Identify which cell holds the provided text, then report its (x, y) central coordinate. 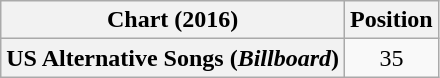
Chart (2016) (173, 20)
Position (392, 20)
35 (392, 58)
US Alternative Songs (Billboard) (173, 58)
